Search for the cell housing the specified text and yield its (X, Y) center coordinate. 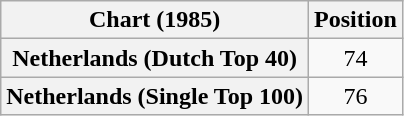
Position (356, 20)
74 (356, 58)
Netherlands (Single Top 100) (155, 96)
Chart (1985) (155, 20)
76 (356, 96)
Netherlands (Dutch Top 40) (155, 58)
